Locate the cell with the specified text and output its [X, Y] center coordinate. 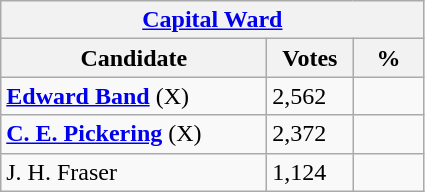
Capital Ward [212, 20]
Votes [310, 58]
1,124 [310, 172]
Edward Band (X) [134, 96]
J. H. Fraser [134, 172]
2,372 [310, 134]
Candidate [134, 58]
C. E. Pickering (X) [134, 134]
% [388, 58]
2,562 [310, 96]
